Search for the cell housing the specified text and yield its [x, y] center coordinate. 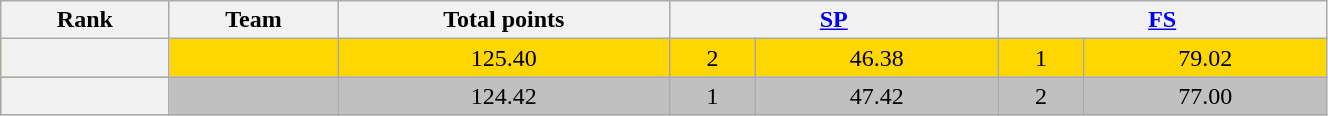
FS [1162, 20]
SP [834, 20]
46.38 [876, 58]
124.42 [504, 96]
47.42 [876, 96]
77.00 [1206, 96]
Rank [85, 20]
Team [254, 20]
125.40 [504, 58]
79.02 [1206, 58]
Total points [504, 20]
